Locate the cell with the specified text and output its [X, Y] center coordinate. 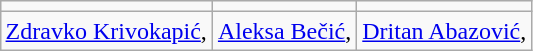
Zdravko Krivokapić, [106, 31]
Aleksa Bečić, [284, 31]
Dritan Abazović, [444, 31]
